Extract the [x, y] coordinate from the center of the cell holding the provided text.  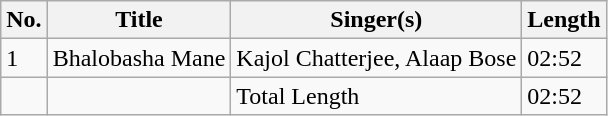
Bhalobasha Mane [139, 58]
Kajol Chatterjee, Alaap Bose [376, 58]
Length [564, 20]
No. [24, 20]
Title [139, 20]
Singer(s) [376, 20]
1 [24, 58]
Total Length [376, 96]
